Locate the cell with the specified text and output its (X, Y) center coordinate. 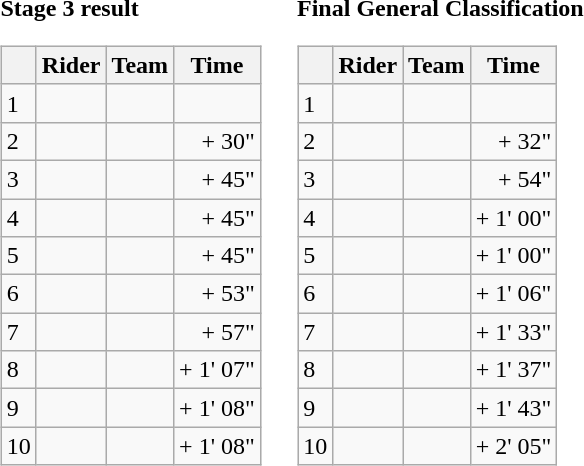
+ 2' 05" (514, 446)
+ 1' 33" (514, 332)
+ 53" (218, 294)
+ 1' 07" (218, 370)
+ 54" (514, 179)
+ 30" (218, 141)
+ 1' 06" (514, 294)
+ 57" (218, 332)
+ 1' 37" (514, 370)
+ 32" (514, 141)
+ 1' 43" (514, 408)
